Pinpoint the cell where the given text exists, returning its [x, y] midpoint coordinate. 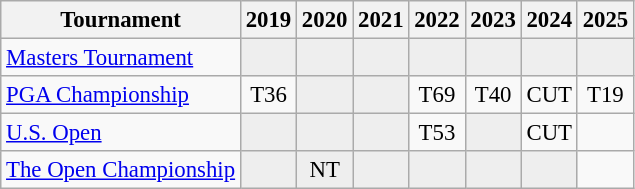
Tournament [121, 20]
T53 [437, 133]
2019 [268, 20]
2022 [437, 20]
PGA Championship [121, 95]
2021 [381, 20]
Masters Tournament [121, 58]
2025 [605, 20]
U.S. Open [121, 133]
The Open Championship [121, 170]
T36 [268, 95]
NT [325, 170]
T69 [437, 95]
T40 [493, 95]
2023 [493, 20]
T19 [605, 95]
2020 [325, 20]
2024 [549, 20]
